Determine the (x, y) coordinate at the center of the cell enclosing the given text.  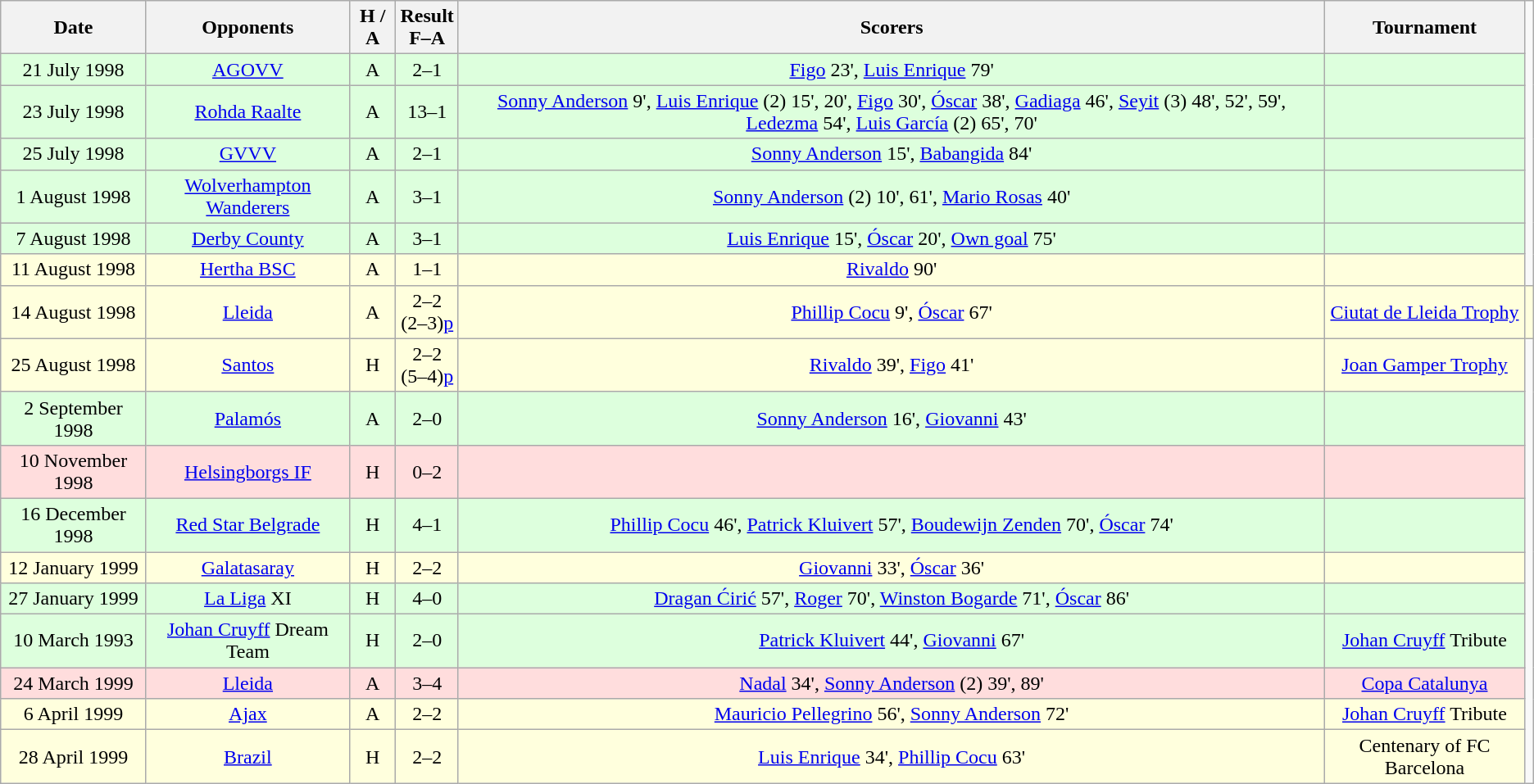
Phillip Cocu 9', Óscar 67' (892, 311)
Patrick Kluivert 44', Giovanni 67' (892, 641)
Sonny Anderson 16', Giovanni 43' (892, 418)
Red Star Belgrade (247, 524)
Tournament (1424, 28)
24 March 1999 (74, 683)
Sonny Anderson 15', Babangida 84' (892, 154)
6 April 1999 (74, 714)
2 September 1998 (74, 418)
27 January 1999 (74, 599)
Dragan Ćirić 57', Roger 70', Winston Bogarde 71', Óscar 86' (892, 599)
Galatasaray (247, 568)
Santos (247, 365)
GVVV (247, 154)
1–1 (427, 270)
10 March 1993 (74, 641)
Wolverhampton Wanderers (247, 197)
Ciutat de Lleida Trophy (1424, 311)
10 November 1998 (74, 472)
11 August 1998 (74, 270)
Scorers (892, 28)
Giovanni 33', Óscar 36' (892, 568)
Rivaldo 39', Figo 41' (892, 365)
Copa Catalunya (1424, 683)
Opponents (247, 28)
Luis Enrique 15', Óscar 20', Own goal 75' (892, 238)
Derby County (247, 238)
3–4 (427, 683)
Palamós (247, 418)
21 July 1998 (74, 70)
AGOVV (247, 70)
Sonny Anderson (2) 10', 61', Mario Rosas 40' (892, 197)
Ajax (247, 714)
4–1 (427, 524)
14 August 1998 (74, 311)
Joan Gamper Trophy (1424, 365)
Hertha BSC (247, 270)
16 December 1998 (74, 524)
Mauricio Pellegrino 56', Sonny Anderson 72' (892, 714)
ResultF–A (427, 28)
Rohda Raalte (247, 111)
Brazil (247, 757)
Figo 23', Luis Enrique 79' (892, 70)
Rivaldo 90' (892, 270)
2–2(5–4)p (427, 365)
4–0 (427, 599)
28 April 1999 (74, 757)
2–2(2–3)p (427, 311)
1 August 1998 (74, 197)
12 January 1999 (74, 568)
La Liga XI (247, 599)
Phillip Cocu 46', Patrick Kluivert 57', Boudewijn Zenden 70', Óscar 74' (892, 524)
Date (74, 28)
7 August 1998 (74, 238)
25 August 1998 (74, 365)
Luis Enrique 34', Phillip Cocu 63' (892, 757)
Helsingborgs IF (247, 472)
Johan Cruyff Dream Team (247, 641)
23 July 1998 (74, 111)
13–1 (427, 111)
0–2 (427, 472)
Sonny Anderson 9', Luis Enrique (2) 15', 20', Figo 30', Óscar 38', Gadiaga 46', Seyit (3) 48', 52', 59', Ledezma 54', Luis García (2) 65', 70' (892, 111)
Centenary of FC Barcelona (1424, 757)
Nadal 34', Sonny Anderson (2) 39', 89' (892, 683)
25 July 1998 (74, 154)
H / A (372, 28)
